Extract the (X, Y) coordinate from the center of the cell holding the provided text.  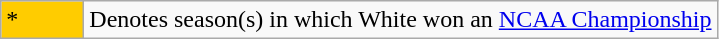
* (42, 20)
Denotes season(s) in which White won an NCAA Championship (400, 20)
